Extract the (x, y) coordinate from the center of the cell holding the provided text.  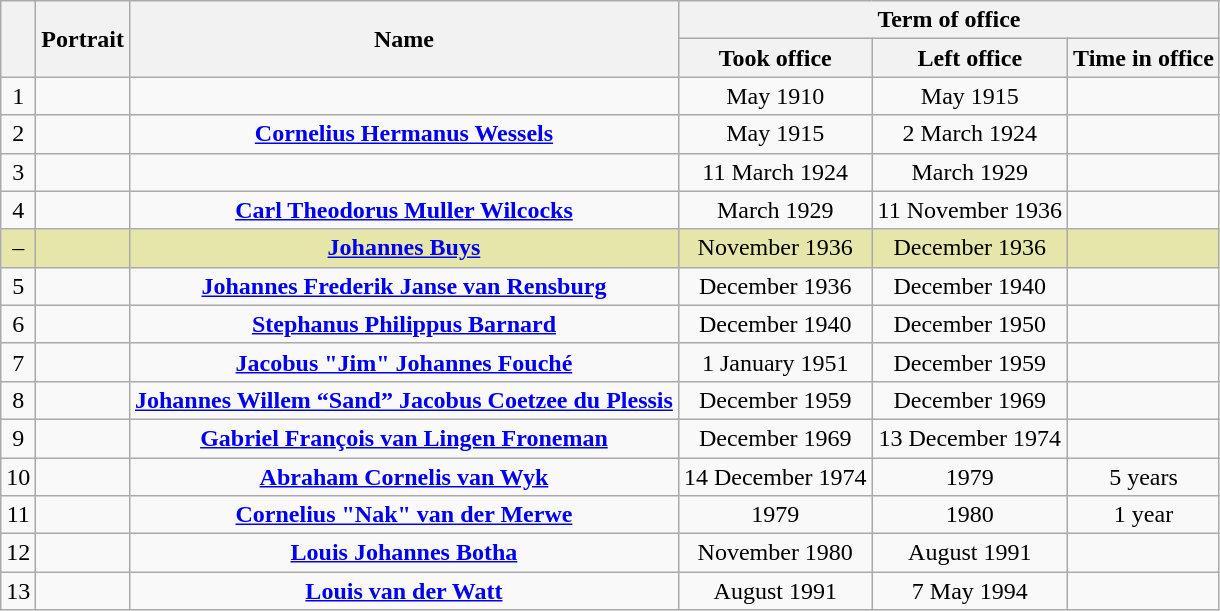
Term of office (948, 20)
November 1936 (775, 248)
Johannes Willem “Sand” Jacobus Coetzee du Plessis (404, 400)
Took office (775, 58)
Cornelius "Nak" van der Merwe (404, 515)
11 March 1924 (775, 172)
7 May 1994 (970, 591)
5 years (1144, 477)
13 December 1974 (970, 438)
2 March 1924 (970, 134)
Johannes Buys (404, 248)
2 (18, 134)
3 (18, 172)
Jacobus "Jim" Johannes Fouché (404, 362)
Left office (970, 58)
9 (18, 438)
11 (18, 515)
8 (18, 400)
5 (18, 286)
1980 (970, 515)
Louis Johannes Botha (404, 553)
11 November 1936 (970, 210)
Portrait (83, 39)
1 year (1144, 515)
6 (18, 324)
Name (404, 39)
10 (18, 477)
– (18, 248)
7 (18, 362)
4 (18, 210)
Louis van der Watt (404, 591)
Abraham Cornelis van Wyk (404, 477)
Carl Theodorus Muller Wilcocks (404, 210)
12 (18, 553)
14 December 1974 (775, 477)
1 (18, 96)
Johannes Frederik Janse van Rensburg (404, 286)
December 1950 (970, 324)
Cornelius Hermanus Wessels (404, 134)
Stephanus Philippus Barnard (404, 324)
November 1980 (775, 553)
1 January 1951 (775, 362)
Time in office (1144, 58)
May 1910 (775, 96)
Gabriel François van Lingen Froneman (404, 438)
13 (18, 591)
